Find where the given text appears and provide that cell's center as [x, y] coordinate. 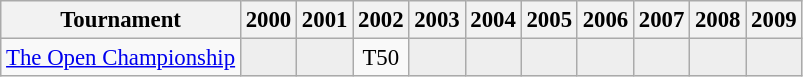
2008 [718, 20]
2005 [549, 20]
Tournament [121, 20]
2000 [268, 20]
T50 [381, 58]
The Open Championship [121, 58]
2006 [605, 20]
2002 [381, 20]
2003 [437, 20]
2007 [661, 20]
2009 [774, 20]
2004 [493, 20]
2001 [325, 20]
